Detect which cell encompasses the target text, then output its [x, y] center coordinate. 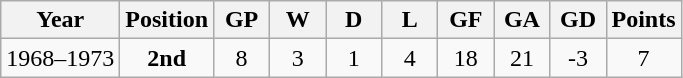
GF [466, 20]
8 [242, 58]
-3 [578, 58]
4 [410, 58]
1 [354, 58]
Year [60, 20]
GD [578, 20]
18 [466, 58]
GP [242, 20]
Points [644, 20]
Position [167, 20]
2nd [167, 58]
21 [522, 58]
W [298, 20]
GA [522, 20]
L [410, 20]
3 [298, 58]
7 [644, 58]
1968–1973 [60, 58]
D [354, 20]
